Pinpoint the cell where the given text exists, returning its [x, y] midpoint coordinate. 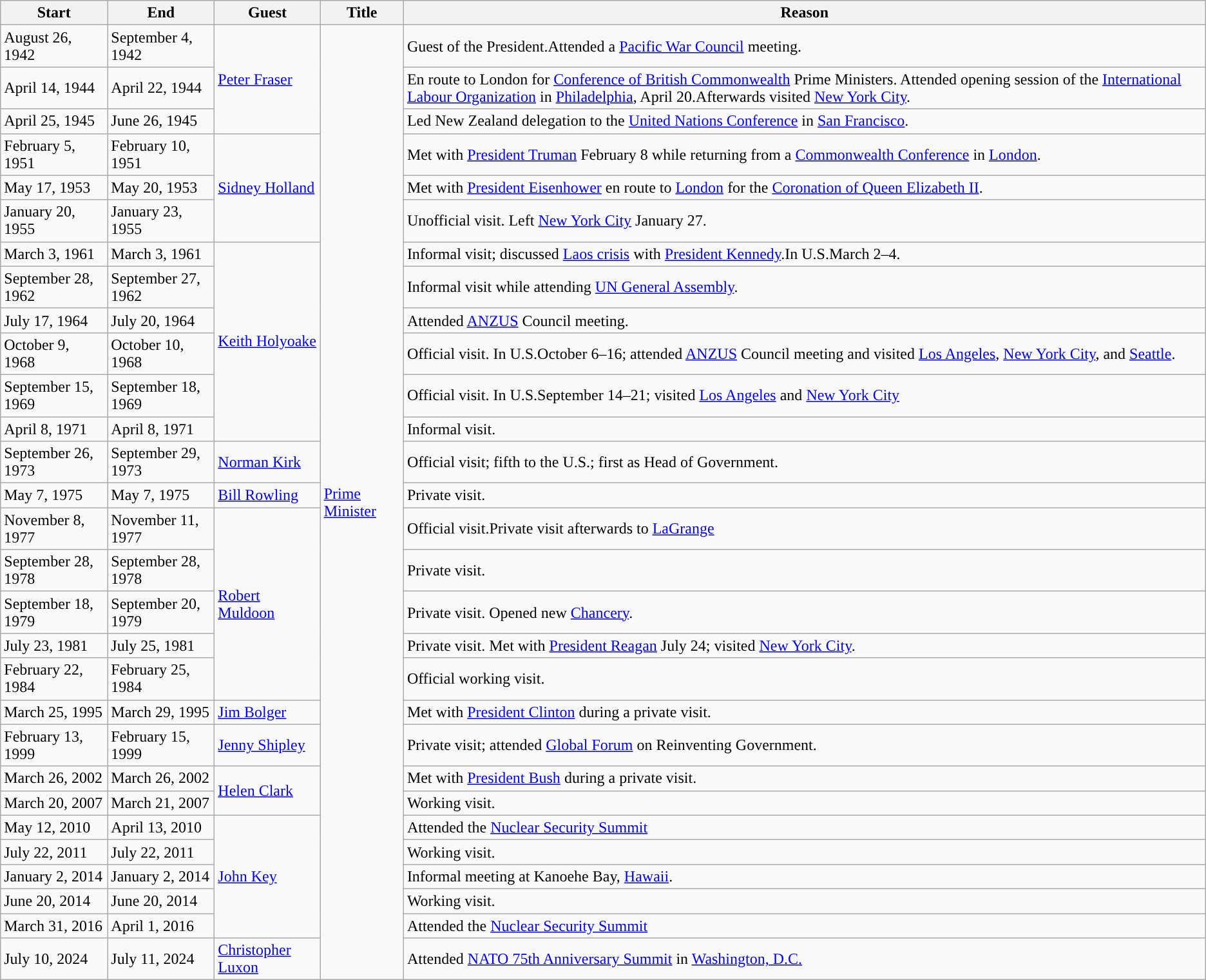
February 15, 1999 [161, 745]
Sidney Holland [267, 187]
April 1, 2016 [161, 926]
Unofficial visit. Left New York City January 27. [804, 220]
Start [54, 13]
March 25, 1995 [54, 712]
Informal visit while attending UN General Assembly. [804, 287]
Private visit. Opened new Chancery. [804, 612]
Met with President Truman February 8 while returning from a Commonwealth Conference in London. [804, 155]
Official visit. In U.S.October 6–16; attended ANZUS Council meeting and visited Los Angeles, New York City, and Seattle. [804, 353]
Private visit; attended Global Forum on Reinventing Government. [804, 745]
Jim Bolger [267, 712]
Guest [267, 13]
Official working visit. [804, 679]
Informal visit. [804, 428]
Guest of the President.Attended a Pacific War Council meeting. [804, 46]
Informal meeting at Kanoehe Bay, Hawaii. [804, 876]
July 20, 1964 [161, 320]
Private visit. Met with President Reagan July 24; visited New York City. [804, 646]
February 22, 1984 [54, 679]
July 23, 1981 [54, 646]
January 20, 1955 [54, 220]
Met with President Clinton during a private visit. [804, 712]
Title [362, 13]
September 18, 1979 [54, 612]
April 25, 1945 [54, 121]
February 13, 1999 [54, 745]
June 26, 1945 [161, 121]
September 26, 1973 [54, 463]
September 29, 1973 [161, 463]
Robert Muldoon [267, 604]
September 20, 1979 [161, 612]
October 10, 1968 [161, 353]
November 8, 1977 [54, 528]
February 5, 1951 [54, 155]
Prime Minister [362, 503]
January 23, 1955 [161, 220]
End [161, 13]
April 22, 1944 [161, 88]
September 28, 1962 [54, 287]
April 14, 1944 [54, 88]
John Key [267, 876]
May 12, 2010 [54, 827]
September 4, 1942 [161, 46]
Informal visit; discussed Laos crisis with President Kennedy.In U.S.March 2–4. [804, 254]
Christopher Luxon [267, 959]
November 11, 1977 [161, 528]
Norman Kirk [267, 463]
April 13, 2010 [161, 827]
October 9, 1968 [54, 353]
August 26, 1942 [54, 46]
July 17, 1964 [54, 320]
March 29, 1995 [161, 712]
Attended NATO 75th Anniversary Summit in Washington, D.C. [804, 959]
Met with President Eisenhower en route to London for the Coronation of Queen Elizabeth II. [804, 187]
July 10, 2024 [54, 959]
Jenny Shipley [267, 745]
Official visit. In U.S.September 14–21; visited Los Angeles and New York City [804, 396]
March 20, 2007 [54, 803]
September 18, 1969 [161, 396]
February 10, 1951 [161, 155]
May 20, 1953 [161, 187]
July 25, 1981 [161, 646]
September 27, 1962 [161, 287]
July 11, 2024 [161, 959]
Met with President Bush during a private visit. [804, 778]
Led New Zealand delegation to the United Nations Conference in San Francisco. [804, 121]
September 15, 1969 [54, 396]
May 17, 1953 [54, 187]
February 25, 1984 [161, 679]
Helen Clark [267, 791]
Attended ANZUS Council meeting. [804, 320]
Official visit; fifth to the U.S.; first as Head of Government. [804, 463]
March 31, 2016 [54, 926]
Bill Rowling [267, 495]
March 21, 2007 [161, 803]
Keith Holyoake [267, 341]
Official visit.Private visit afterwards to LaGrange [804, 528]
Peter Fraser [267, 79]
Reason [804, 13]
